Return (x, y) of the center of cell containing provided text 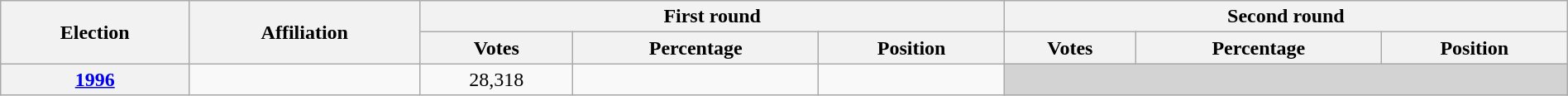
1996 (95, 79)
Second round (1287, 17)
Affiliation (304, 32)
First round (713, 17)
Election (95, 32)
28,318 (496, 79)
